Locate the cell with the specified text and output its (x, y) center coordinate. 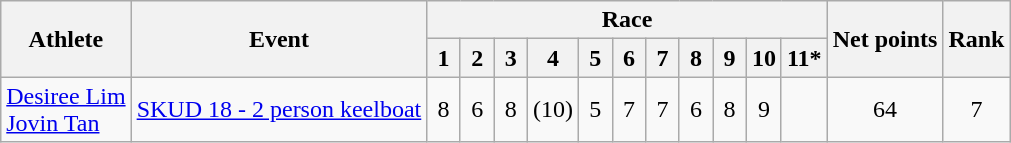
11* (804, 58)
10 (764, 58)
Athlete (66, 39)
Race (627, 20)
64 (885, 110)
SKUD 18 - 2 person keelboat (279, 110)
3 (511, 58)
(10) (552, 110)
Net points (885, 39)
4 (552, 58)
Desiree LimJovin Tan (66, 110)
1 (444, 58)
2 (477, 58)
Rank (976, 39)
Event (279, 39)
